Determine the (X, Y) coordinate at the center of the cell enclosing the given text.  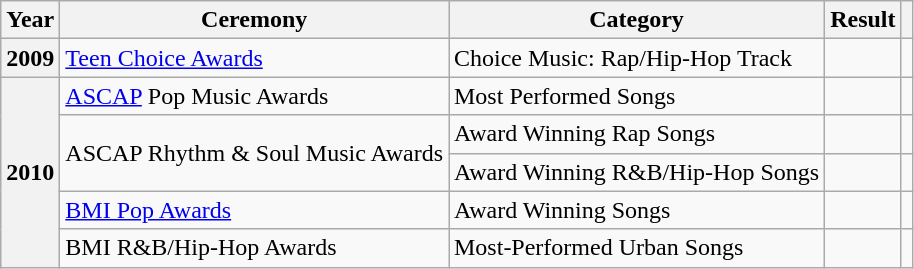
Most Performed Songs (636, 96)
ASCAP Rhythm & Soul Music Awards (254, 153)
Award Winning Songs (636, 210)
BMI Pop Awards (254, 210)
ASCAP Pop Music Awards (254, 96)
Category (636, 20)
Result (863, 20)
Year (30, 20)
Award Winning Rap Songs (636, 134)
Teen Choice Awards (254, 58)
Award Winning R&B/Hip-Hop Songs (636, 172)
BMI R&B/Hip-Hop Awards (254, 248)
2010 (30, 172)
Choice Music: Rap/Hip-Hop Track (636, 58)
Ceremony (254, 20)
Most-Performed Urban Songs (636, 248)
2009 (30, 58)
